Search for the cell housing the specified text and yield its [x, y] center coordinate. 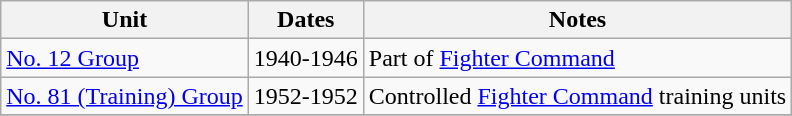
Controlled Fighter Command training units [577, 96]
Dates [306, 20]
Unit [125, 20]
No. 81 (Training) Group [125, 96]
1952-1952 [306, 96]
No. 12 Group [125, 58]
Part of Fighter Command [577, 58]
Notes [577, 20]
1940-1946 [306, 58]
